Return the [X, Y] coordinate for the center point of the cell that contains the specified text.  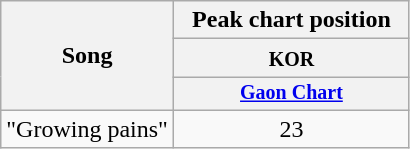
Song [88, 56]
23 [291, 129]
"Growing pains" [88, 129]
Peak chart position [291, 20]
Gaon Chart [291, 94]
KOR [291, 58]
